Pinpoint the cell where the given text exists, returning its [x, y] midpoint coordinate. 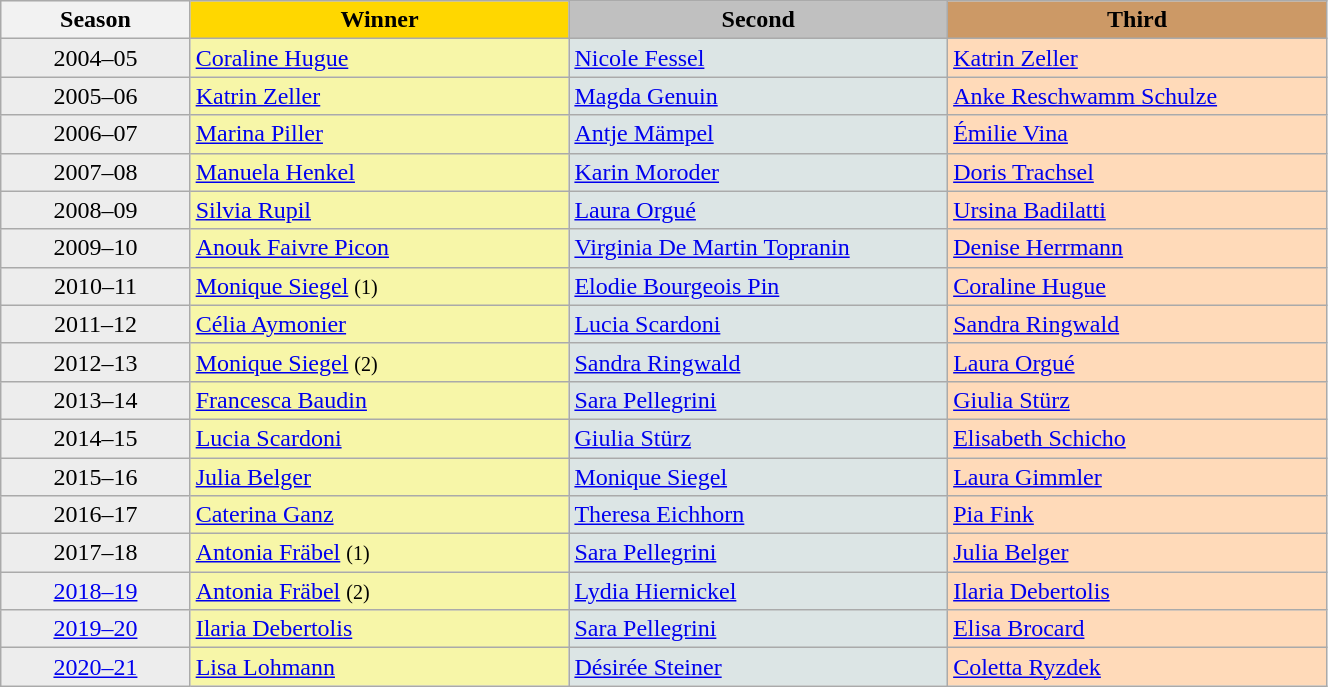
2015–16 [96, 477]
Doris Trachsel [1138, 172]
Manuela Henkel [380, 172]
Coletta Ryzdek [1138, 667]
Laura Gimmler [1138, 477]
Marina Piller [380, 134]
Anouk Faivre Picon [380, 248]
2020–21 [96, 667]
Karin Moroder [758, 172]
Winner [380, 20]
Émilie Vina [1138, 134]
Magda Genuin [758, 96]
Elisa Brocard [1138, 629]
Monique Siegel [758, 477]
Célia Aymonier [380, 324]
Pia Fink [1138, 515]
Francesca Baudin [380, 400]
2014–15 [96, 438]
Elisabeth Schicho [1138, 438]
Virginia De Martin Topranin [758, 248]
2009–10 [96, 248]
Theresa Eichhorn [758, 515]
Antonia Fräbel (2) [380, 591]
Season [96, 20]
Désirée Steiner [758, 667]
2011–12 [96, 324]
2019–20 [96, 629]
Caterina Ganz [380, 515]
2018–19 [96, 591]
Second [758, 20]
Third [1138, 20]
2012–13 [96, 362]
2004–05 [96, 58]
Anke Reschwamm Schulze [1138, 96]
Monique Siegel (1) [380, 286]
Antonia Fräbel (1) [380, 553]
Lisa Lohmann [380, 667]
Antje Mämpel [758, 134]
Ursina Badilatti [1138, 210]
Elodie Bourgeois Pin [758, 286]
2013–14 [96, 400]
2010–11 [96, 286]
Denise Herrmann [1138, 248]
2005–06 [96, 96]
Monique Siegel (2) [380, 362]
2017–18 [96, 553]
Silvia Rupil [380, 210]
Nicole Fessel [758, 58]
2016–17 [96, 515]
2006–07 [96, 134]
2007–08 [96, 172]
2008–09 [96, 210]
Lydia Hiernickel [758, 591]
